Search for the cell housing the specified text and yield its [X, Y] center coordinate. 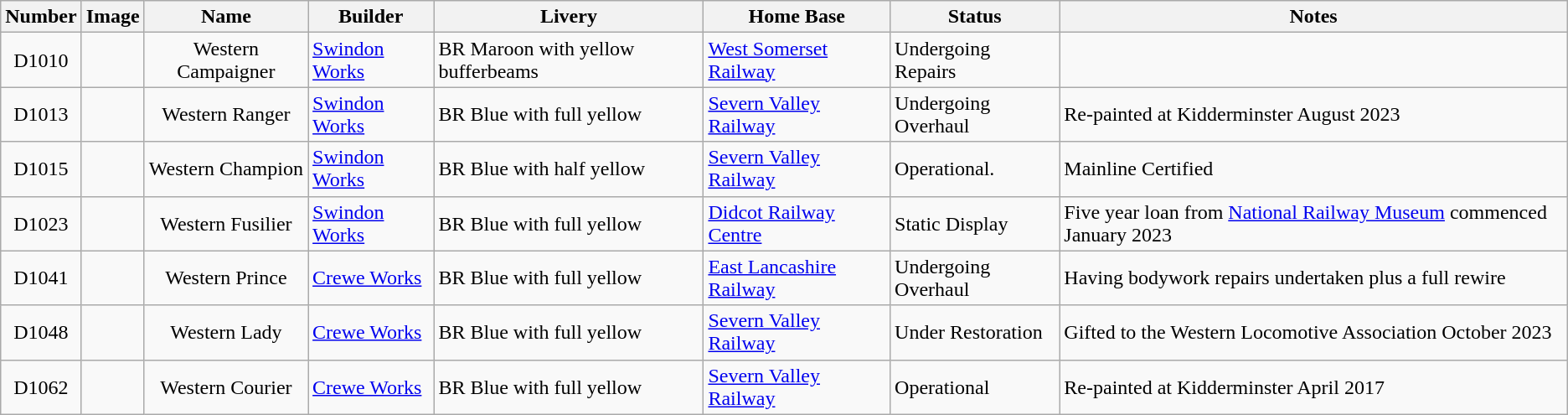
Image [112, 17]
D1041 [41, 278]
West Somerset Railway [797, 60]
D1023 [41, 223]
Name [226, 17]
Number [41, 17]
Notes [1313, 17]
D1048 [41, 332]
Operational [975, 387]
Western Courier [226, 387]
Western Ranger [226, 114]
Gifted to the Western Locomotive Association October 2023 [1313, 332]
Livery [569, 17]
Undergoing Repairs [975, 60]
Having bodywork repairs undertaken plus a full rewire [1313, 278]
Mainline Certified [1313, 169]
Western Fusilier [226, 223]
BR Blue with half yellow [569, 169]
Status [975, 17]
D1015 [41, 169]
Western Prince [226, 278]
Home Base [797, 17]
D1013 [41, 114]
Builder [371, 17]
Operational. [975, 169]
East Lancashire Railway [797, 278]
Didcot Railway Centre [797, 223]
Re-painted at Kidderminster August 2023 [1313, 114]
Re-painted at Kidderminster April 2017 [1313, 387]
Western Campaigner [226, 60]
Under Restoration [975, 332]
Western Lady [226, 332]
BR Maroon with yellow bufferbeams [569, 60]
D1062 [41, 387]
Five year loan from National Railway Museum commenced January 2023 [1313, 223]
Static Display [975, 223]
Western Champion [226, 169]
D1010 [41, 60]
